Search for the cell housing the specified text and yield its [X, Y] center coordinate. 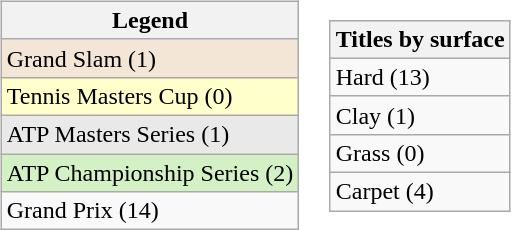
Carpet (4) [420, 192]
Titles by surface [420, 39]
Grand Slam (1) [150, 58]
Grass (0) [420, 153]
Legend [150, 20]
ATP Masters Series (1) [150, 134]
Grand Prix (14) [150, 211]
Hard (13) [420, 77]
Tennis Masters Cup (0) [150, 96]
ATP Championship Series (2) [150, 173]
Clay (1) [420, 115]
